Return [x, y] of the center of cell containing provided text 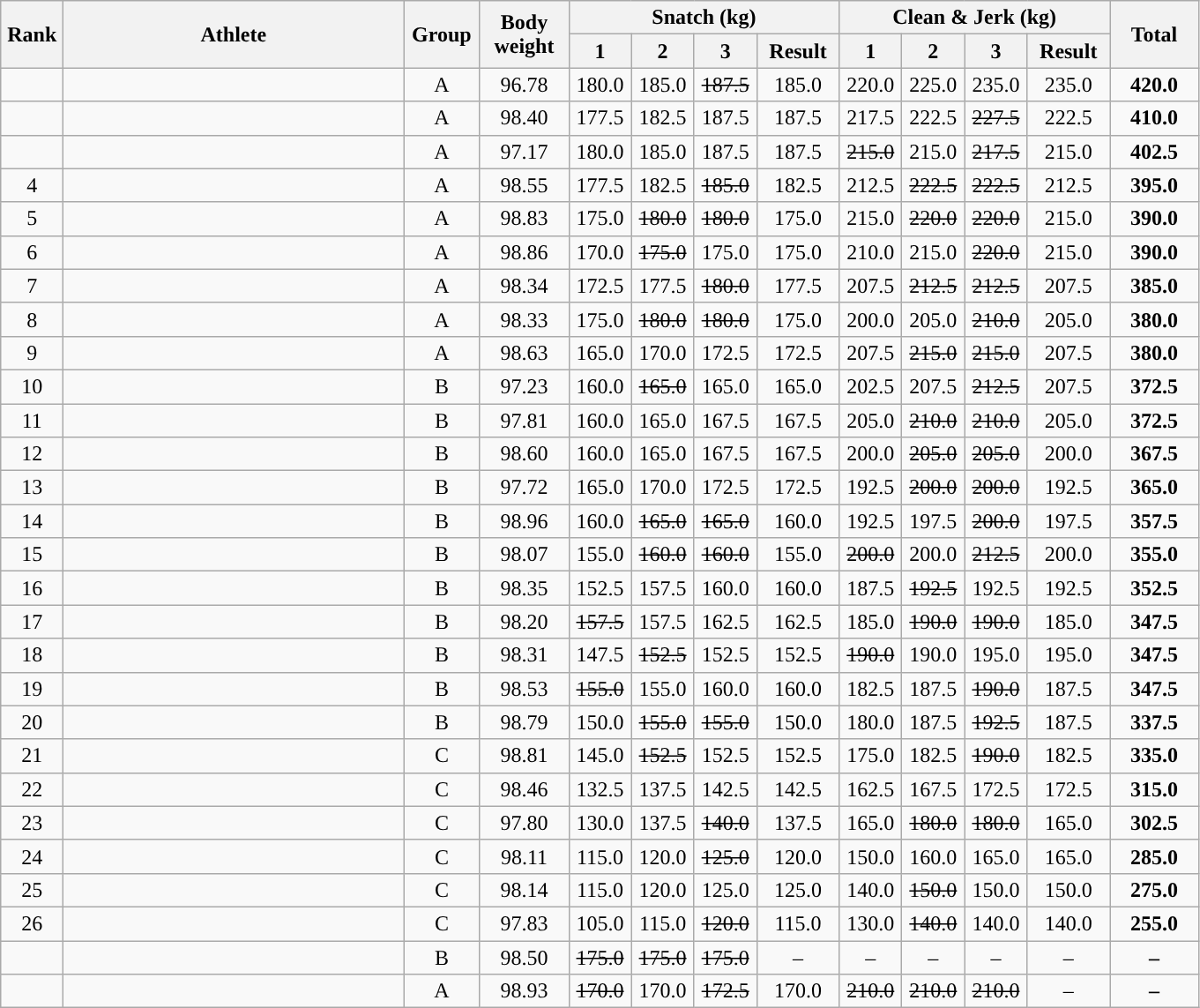
98.60 [524, 454]
98.14 [524, 890]
Athlete [234, 34]
97.72 [524, 488]
20 [32, 722]
97.81 [524, 421]
12 [32, 454]
96.78 [524, 85]
355.0 [1153, 555]
25 [32, 890]
202.5 [871, 386]
Total [1153, 34]
98.55 [524, 185]
98.93 [524, 991]
14 [32, 521]
98.83 [524, 219]
4 [32, 185]
337.5 [1153, 722]
15 [32, 555]
97.80 [524, 823]
98.50 [524, 957]
98.53 [524, 689]
98.63 [524, 353]
315.0 [1153, 789]
420.0 [1153, 85]
98.96 [524, 521]
6 [32, 252]
16 [32, 588]
98.46 [524, 789]
22 [32, 789]
24 [32, 856]
225.0 [933, 85]
7 [32, 286]
19 [32, 689]
145.0 [600, 756]
97.17 [524, 152]
Clean & Jerk (kg) [975, 18]
98.07 [524, 555]
Group [442, 34]
98.79 [524, 722]
10 [32, 386]
Rank [32, 34]
402.5 [1153, 152]
97.83 [524, 923]
97.23 [524, 386]
11 [32, 421]
23 [32, 823]
365.0 [1153, 488]
285.0 [1153, 856]
105.0 [600, 923]
98.86 [524, 252]
13 [32, 488]
Body weight [524, 34]
5 [32, 219]
132.5 [600, 789]
98.34 [524, 286]
147.5 [600, 655]
352.5 [1153, 588]
275.0 [1153, 890]
98.35 [524, 588]
335.0 [1153, 756]
8 [32, 319]
17 [32, 622]
255.0 [1153, 923]
21 [32, 756]
357.5 [1153, 521]
9 [32, 353]
98.31 [524, 655]
395.0 [1153, 185]
98.20 [524, 622]
98.81 [524, 756]
18 [32, 655]
385.0 [1153, 286]
410.0 [1153, 118]
302.5 [1153, 823]
Snatch (kg) [704, 18]
227.5 [996, 118]
98.40 [524, 118]
26 [32, 923]
98.33 [524, 319]
98.11 [524, 856]
367.5 [1153, 454]
